Capture the cell that displays the provided text and extract its [X, Y] central coordinate. 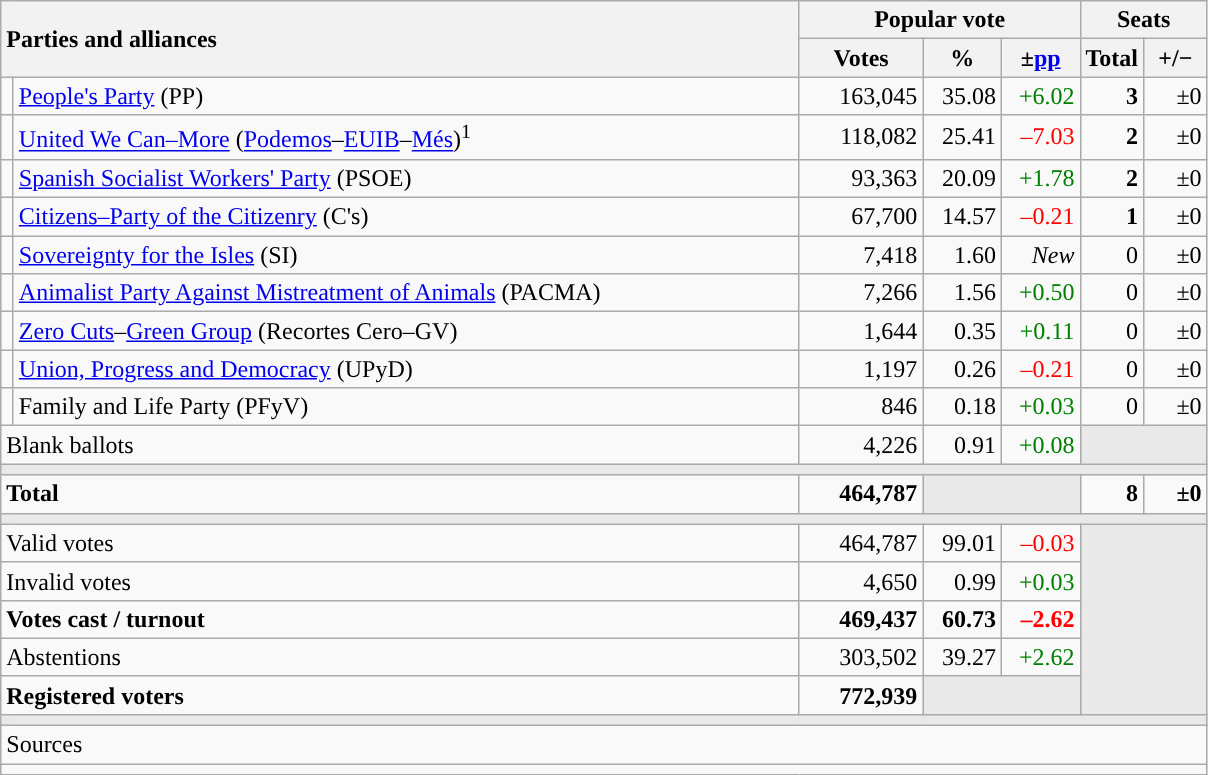
Invalid votes [400, 581]
20.09 [962, 178]
Popular vote [940, 20]
35.08 [962, 96]
8 [1112, 494]
Abstentions [400, 657]
4,226 [861, 445]
0.91 [962, 445]
–7.03 [1040, 138]
Parties and alliances [400, 39]
118,082 [861, 138]
+0.50 [1040, 293]
93,363 [861, 178]
0.18 [962, 407]
14.57 [962, 217]
+0.08 [1040, 445]
Sources [604, 745]
Valid votes [400, 543]
25.41 [962, 138]
39.27 [962, 657]
3 [1112, 96]
+0.11 [1040, 331]
People's Party (PP) [406, 96]
+1.78 [1040, 178]
60.73 [962, 619]
Sovereignty for the Isles (SI) [406, 255]
1 [1112, 217]
Family and Life Party (PFyV) [406, 407]
4,650 [861, 581]
0.99 [962, 581]
+/− [1176, 58]
±pp [1040, 58]
0.26 [962, 369]
1,644 [861, 331]
163,045 [861, 96]
67,700 [861, 217]
% [962, 58]
Registered voters [400, 695]
Animalist Party Against Mistreatment of Animals (PACMA) [406, 293]
–2.62 [1040, 619]
Blank ballots [400, 445]
1.60 [962, 255]
Spanish Socialist Workers' Party (PSOE) [406, 178]
Votes [861, 58]
99.01 [962, 543]
Citizens–Party of the Citizenry (C's) [406, 217]
United We Can–More (Podemos–EUIB–Més)1 [406, 138]
7,266 [861, 293]
+6.02 [1040, 96]
1,197 [861, 369]
New [1040, 255]
Votes cast / turnout [400, 619]
846 [861, 407]
0.35 [962, 331]
7,418 [861, 255]
772,939 [861, 695]
469,437 [861, 619]
303,502 [861, 657]
Seats [1144, 20]
Zero Cuts–Green Group (Recortes Cero–GV) [406, 331]
Union, Progress and Democracy (UPyD) [406, 369]
1.56 [962, 293]
–0.03 [1040, 543]
+2.62 [1040, 657]
